Search for the cell housing the specified text and yield its [X, Y] center coordinate. 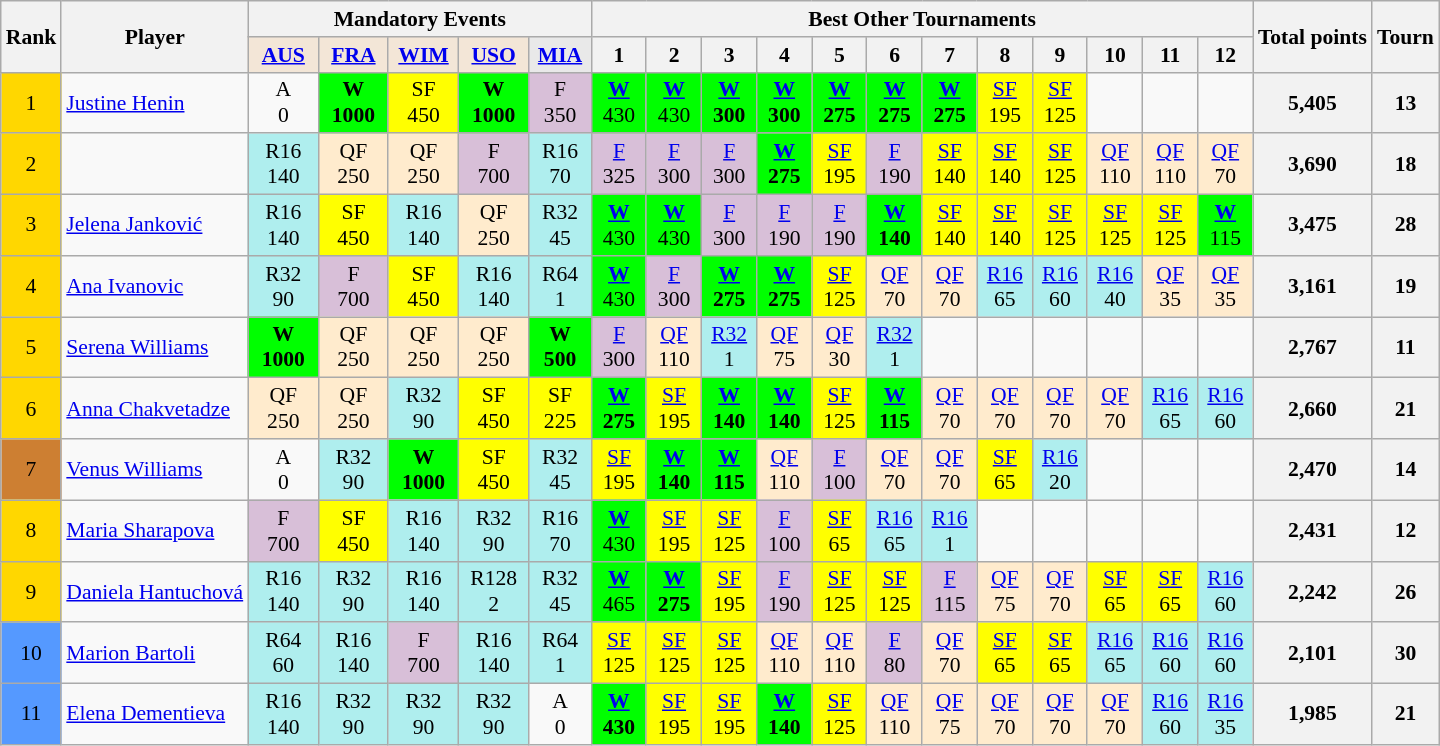
SF225 [560, 408]
R1620 [1060, 470]
R1635 [1226, 714]
Anna Chakvetadze [154, 408]
R161 [950, 530]
Serena Williams [154, 348]
5,405 [1312, 102]
Ana Ivanovic [154, 286]
14 [1406, 470]
AUS [283, 55]
WIM [423, 55]
2,431 [1312, 530]
2,101 [1312, 654]
R1640 [1114, 286]
Venus Williams [154, 470]
19 [1406, 286]
Jelena Janković [154, 226]
2,470 [1312, 470]
MIA [560, 55]
F350 [560, 102]
Justine Henin [154, 102]
R6460 [283, 654]
18 [1406, 164]
26 [1406, 592]
Tourn [1406, 36]
30 [1406, 654]
3,475 [1312, 226]
13 [1406, 102]
QF30 [840, 348]
Best Other Tournaments [922, 19]
28 [1406, 226]
W500 [560, 348]
Mandatory Events [420, 19]
Total points [1312, 36]
F80 [894, 654]
Marion Bartoli [154, 654]
W465 [618, 592]
3,161 [1312, 286]
F115 [950, 592]
F325 [618, 164]
USO [494, 55]
Player [154, 36]
Rank [32, 36]
Daniela Hantuchová [154, 592]
3,690 [1312, 164]
2,242 [1312, 592]
2,767 [1312, 348]
Elena Dementieva [154, 714]
1,985 [1312, 714]
FRA [353, 55]
Maria Sharapova [154, 530]
R1282 [494, 592]
2,660 [1312, 408]
